From the cell containing the given text, extract its center point as (X, Y) coordinate. 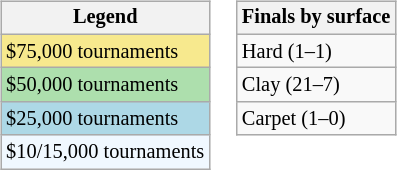
$10/15,000 tournaments (105, 152)
$75,000 tournaments (105, 51)
Legend (105, 18)
$25,000 tournaments (105, 119)
Finals by surface (316, 18)
$50,000 tournaments (105, 85)
Hard (1–1) (316, 51)
Carpet (1–0) (316, 119)
Clay (21–7) (316, 85)
